Detect which cell encompasses the target text, then output its [X, Y] center coordinate. 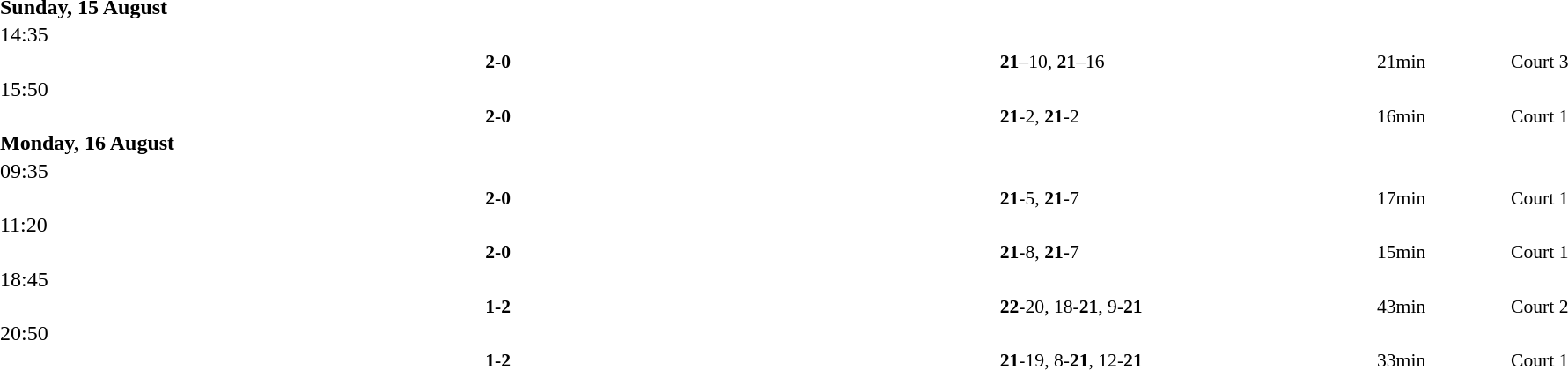
15min [1442, 252]
21–10, 21–16 [1187, 62]
1-2 [498, 307]
16min [1442, 116]
21min [1442, 62]
21-5, 21-7 [1187, 197]
22-20, 18-21, 9-21 [1187, 307]
43min [1442, 307]
21-2, 21-2 [1187, 116]
21-8, 21-7 [1187, 252]
17min [1442, 197]
